Output the (x, y) coordinate of the center of the cell containing the given text.  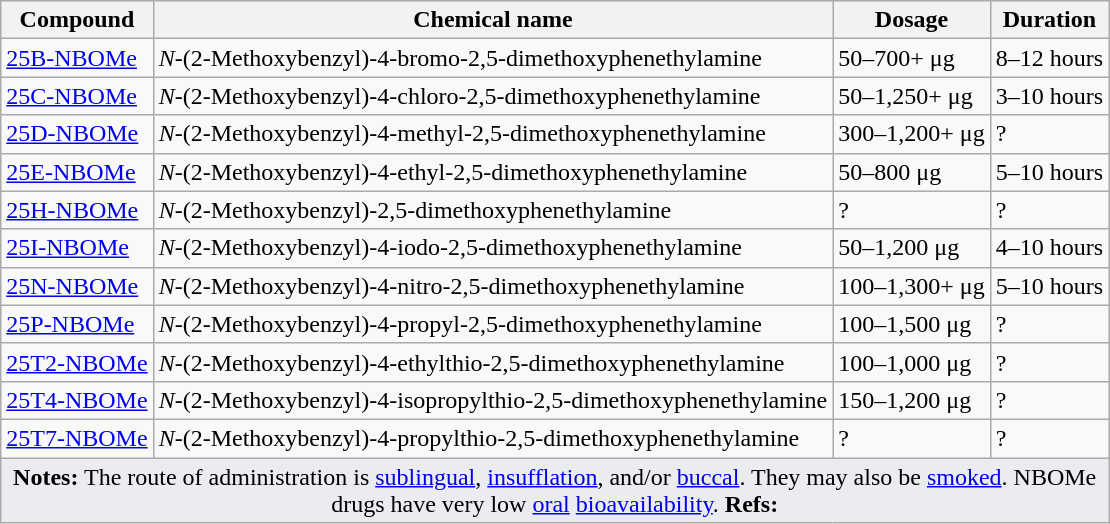
3–10 hours (1049, 96)
N-(2-Methoxybenzyl)-4-propyl-2,5-dimethoxyphenethylamine (493, 324)
25B-NBOMe (77, 58)
N-(2-Methoxybenzyl)-2,5-dimethoxyphenethylamine (493, 210)
Chemical name (493, 20)
Compound (77, 20)
50–700+ μg (912, 58)
25T2-NBOMe (77, 362)
25H-NBOMe (77, 210)
25D-NBOMe (77, 134)
Dosage (912, 20)
N-(2-Methoxybenzyl)-4-ethyl-2,5-dimethoxyphenethylamine (493, 172)
100–1,000 μg (912, 362)
100–1,300+ μg (912, 286)
N-(2-Methoxybenzyl)-4-propylthio-2,5-dimethoxyphenethylamine (493, 438)
25T4-NBOMe (77, 400)
50–800 μg (912, 172)
25T7-NBOMe (77, 438)
N-(2-Methoxybenzyl)-4-isopropylthio-2,5-dimethoxyphenethylamine (493, 400)
N-(2-Methoxybenzyl)-4-iodo-2,5-dimethoxyphenethylamine (493, 248)
25C-NBOMe (77, 96)
100–1,500 μg (912, 324)
N-(2-Methoxybenzyl)-4-bromo-2,5-dimethoxyphenethylamine (493, 58)
Duration (1049, 20)
50–1,250+ μg (912, 96)
25P-NBOMe (77, 324)
N-(2-Methoxybenzyl)-4-methyl-2,5-dimethoxyphenethylamine (493, 134)
25E-NBOMe (77, 172)
N-(2-Methoxybenzyl)-4-nitro-2,5-dimethoxyphenethylamine (493, 286)
25I-NBOMe (77, 248)
300–1,200+ μg (912, 134)
N-(2-Methoxybenzyl)-4-ethylthio-2,5-dimethoxyphenethylamine (493, 362)
8–12 hours (1049, 58)
25N-NBOMe (77, 286)
N-(2-Methoxybenzyl)-4-chloro-2,5-dimethoxyphenethylamine (493, 96)
50–1,200 μg (912, 248)
150–1,200 μg (912, 400)
4–10 hours (1049, 248)
